Output the [x, y] coordinate of the center of the cell containing the given text.  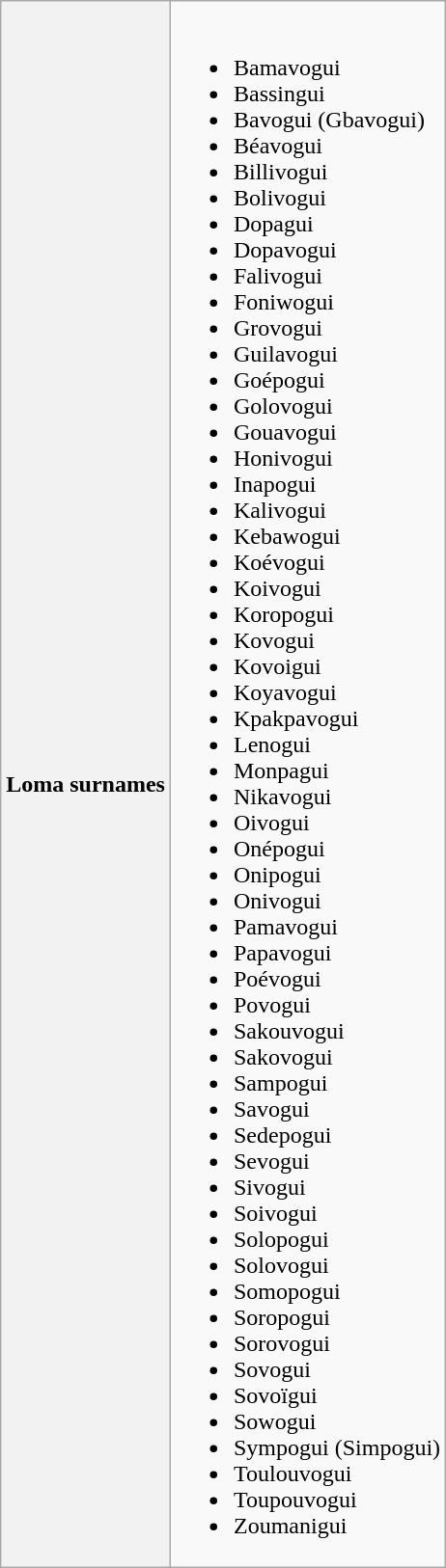
Loma surnames [86, 785]
